Capture the cell that displays the provided text and extract its [x, y] central coordinate. 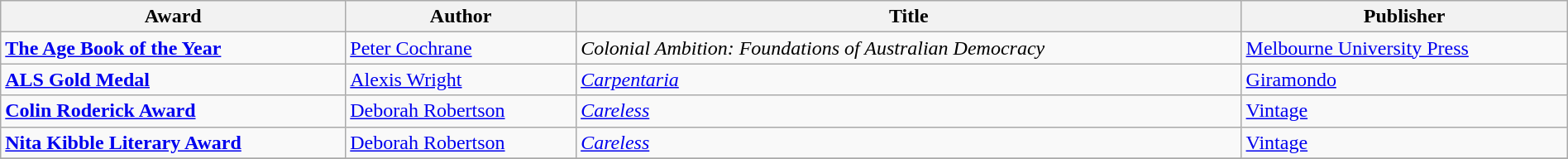
Title [909, 17]
Colin Roderick Award [174, 111]
Publisher [1404, 17]
Nita Kibble Literary Award [174, 142]
Author [461, 17]
ALS Gold Medal [174, 79]
Award [174, 17]
Colonial Ambition: Foundations of Australian Democracy [909, 48]
Carpentaria [909, 79]
The Age Book of the Year [174, 48]
Giramondo [1404, 79]
Alexis Wright [461, 79]
Peter Cochrane [461, 48]
Melbourne University Press [1404, 48]
